Return the [x, y] coordinate for the center point of the cell that contains the specified text.  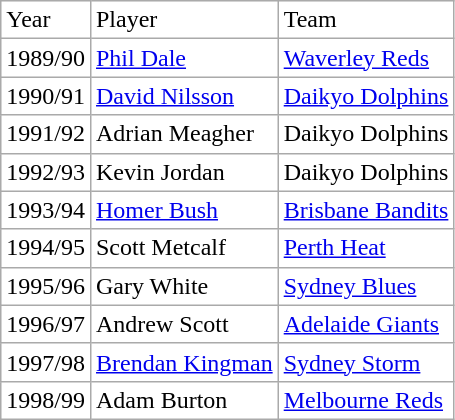
1990/91 [46, 96]
Waverley Reds [366, 58]
Perth Heat [366, 248]
Gary White [184, 286]
Adam Burton [184, 400]
Kevin Jordan [184, 172]
Andrew Scott [184, 324]
1994/95 [46, 248]
Brendan Kingman [184, 362]
Player [184, 20]
Adrian Meagher [184, 134]
1993/94 [46, 210]
1989/90 [46, 58]
Homer Bush [184, 210]
1991/92 [46, 134]
Brisbane Bandits [366, 210]
Adelaide Giants [366, 324]
Sydney Storm [366, 362]
1997/98 [46, 362]
Team [366, 20]
Phil Dale [184, 58]
David Nilsson [184, 96]
1998/99 [46, 400]
Year [46, 20]
Scott Metcalf [184, 248]
1992/93 [46, 172]
1996/97 [46, 324]
Melbourne Reds [366, 400]
1995/96 [46, 286]
Sydney Blues [366, 286]
